For the text-containing cell, return its midpoint in [x, y] coordinate format. 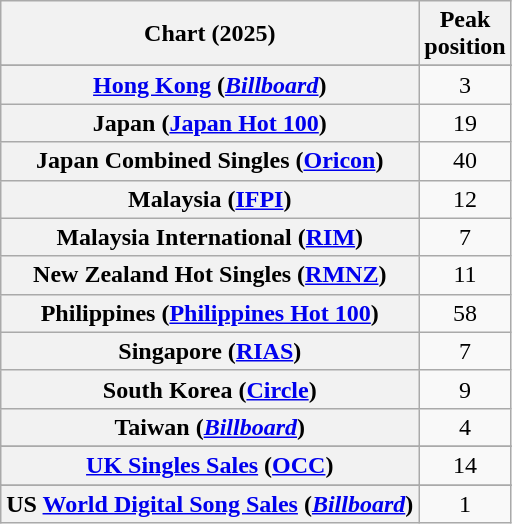
Philippines (Philippines Hot 100) [210, 313]
12 [465, 199]
11 [465, 275]
US World Digital Song Sales (Billboard) [210, 503]
14 [465, 465]
New Zealand Hot Singles (RMNZ) [210, 275]
3 [465, 85]
40 [465, 161]
Taiwan (Billboard) [210, 427]
19 [465, 123]
UK Singles Sales (OCC) [210, 465]
4 [465, 427]
1 [465, 503]
Malaysia (IFPI) [210, 199]
Malaysia International (RIM) [210, 237]
Japan (Japan Hot 100) [210, 123]
Hong Kong (Billboard) [210, 85]
9 [465, 389]
Chart (2025) [210, 34]
58 [465, 313]
South Korea (Circle) [210, 389]
Japan Combined Singles (Oricon) [210, 161]
Singapore (RIAS) [210, 351]
Peakposition [465, 34]
